Output the [X, Y] coordinate of the center of the cell containing the given text.  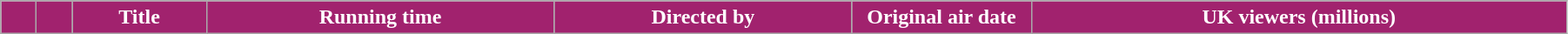
Title [139, 17]
Directed by [703, 17]
Original air date [941, 17]
UK viewers (millions) [1298, 17]
Running time [380, 17]
